Determine the (X, Y) coordinate at the center of the cell enclosing the given text.  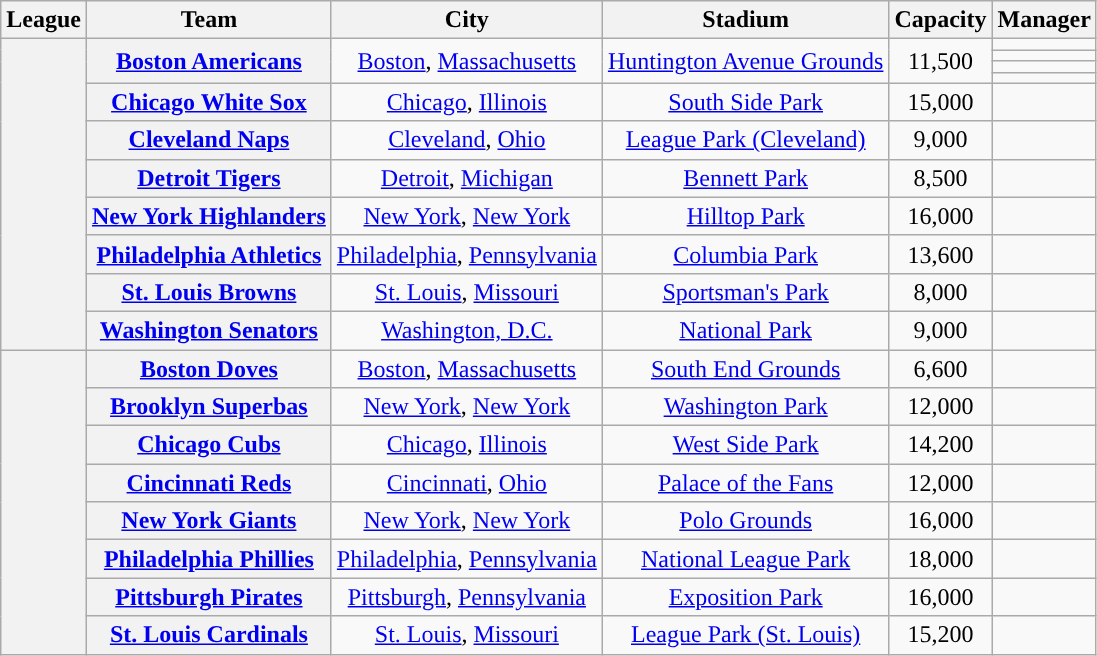
11,500 (940, 61)
18,000 (940, 559)
8,500 (940, 178)
Chicago White Sox (208, 102)
Detroit, Michigan (466, 178)
League Park (Cleveland) (746, 140)
Bennett Park (746, 178)
Washington Senators (208, 330)
Columbia Park (746, 254)
Philadelphia Athletics (208, 254)
Pittsburgh Pirates (208, 597)
Washington, D.C. (466, 330)
Cleveland, Ohio (466, 140)
Hilltop Park (746, 216)
14,200 (940, 445)
Capacity (940, 20)
Washington Park (746, 407)
6,600 (940, 369)
13,600 (940, 254)
City (466, 20)
15,000 (940, 102)
Exposition Park (746, 597)
Huntington Avenue Grounds (746, 61)
National League Park (746, 559)
Cincinnati, Ohio (466, 483)
Detroit Tigers (208, 178)
Cincinnati Reds (208, 483)
Stadium (746, 20)
8,000 (940, 292)
Brooklyn Superbas (208, 407)
15,200 (940, 635)
St. Louis Cardinals (208, 635)
New York Giants (208, 521)
Philadelphia Phillies (208, 559)
League Park (St. Louis) (746, 635)
Sportsman's Park (746, 292)
Boston Americans (208, 61)
Team (208, 20)
Cleveland Naps (208, 140)
National Park (746, 330)
Boston Doves (208, 369)
South Side Park (746, 102)
League (44, 20)
St. Louis Browns (208, 292)
New York Highlanders (208, 216)
Manager (1044, 20)
South End Grounds (746, 369)
Polo Grounds (746, 521)
Chicago Cubs (208, 445)
Palace of the Fans (746, 483)
Pittsburgh, Pennsylvania (466, 597)
West Side Park (746, 445)
